Identify which cell holds the provided text, then report its (X, Y) central coordinate. 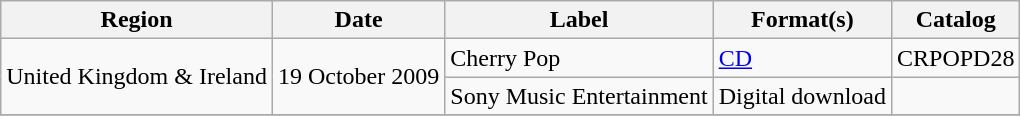
Sony Music Entertainment (579, 96)
CRPOPD28 (956, 58)
19 October 2009 (358, 77)
Format(s) (802, 20)
Catalog (956, 20)
Region (137, 20)
Label (579, 20)
Cherry Pop (579, 58)
United Kingdom & Ireland (137, 77)
Digital download (802, 96)
CD (802, 58)
Date (358, 20)
